Scan for the cell matching the given text and deliver its (x, y) coordinate at center. 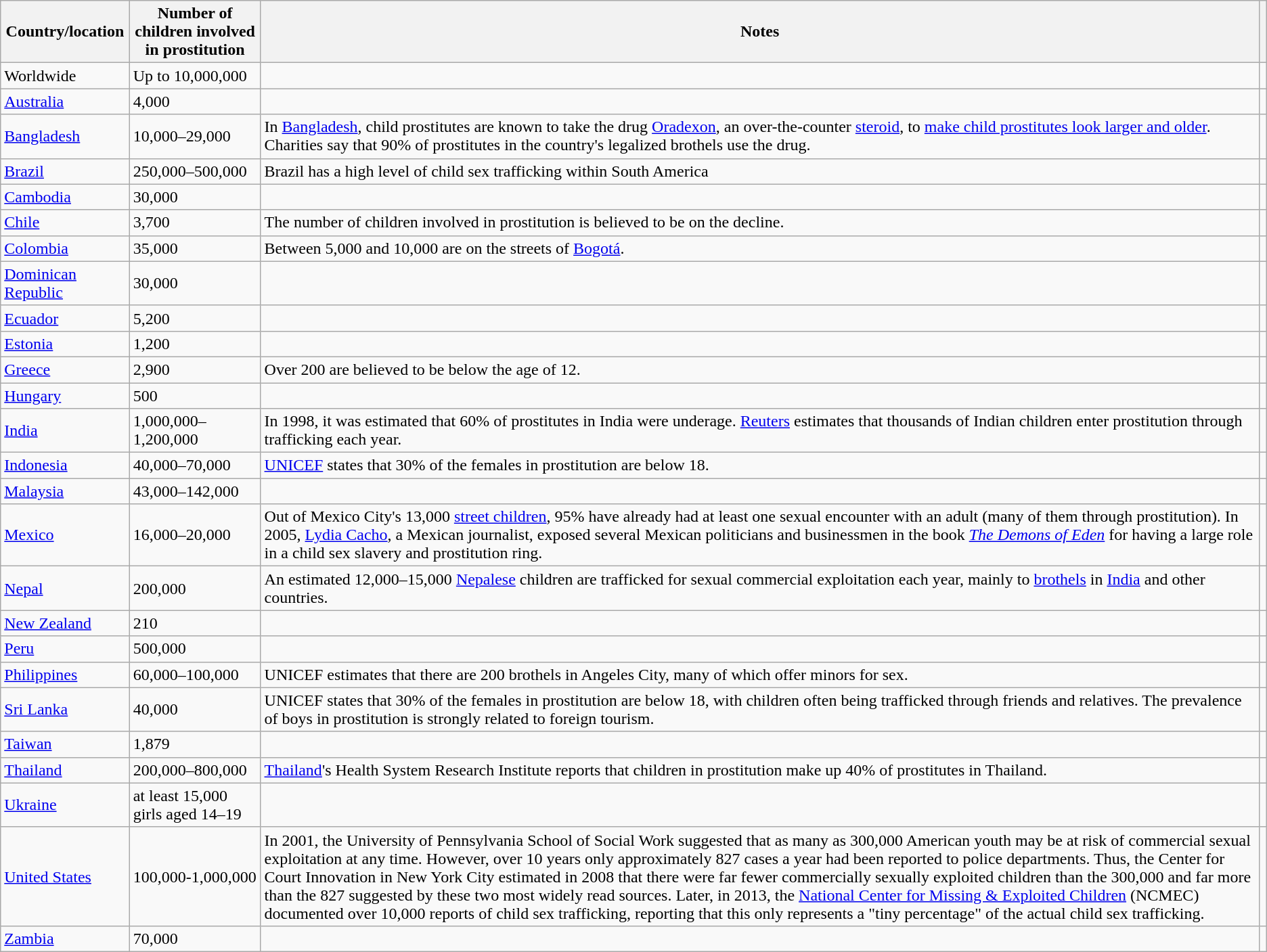
Dominican Republic (65, 283)
Brazil has a high level of child sex trafficking within South America (759, 171)
Sri Lanka (65, 709)
The number of children involved in prostitution is believed to be on the decline. (759, 223)
Australia (65, 101)
16,000–20,000 (195, 535)
Thailand (65, 770)
UNICEF estimates that there are 200 brothels in Angeles City, many of which offer minors for sex. (759, 675)
1,000,000–1,200,000 (195, 430)
3,700 (195, 223)
Worldwide (65, 76)
60,000–100,000 (195, 675)
Nepal (65, 589)
100,000-1,000,000 (195, 876)
40,000–70,000 (195, 466)
Cambodia (65, 197)
Colombia (65, 248)
1,200 (195, 344)
210 (195, 623)
Malaysia (65, 491)
43,000–142,000 (195, 491)
5,200 (195, 318)
Bangladesh (65, 137)
500 (195, 396)
500,000 (195, 649)
Greece (65, 369)
Notes (759, 32)
Estonia (65, 344)
4,000 (195, 101)
250,000–500,000 (195, 171)
India (65, 430)
UNICEF states that 30% of the females in prostitution are below 18. (759, 466)
35,000 (195, 248)
Zambia (65, 938)
Number of children involved in prostitution (195, 32)
Indonesia (65, 466)
Philippines (65, 675)
Peru (65, 649)
Country/location (65, 32)
Over 200 are believed to be below the age of 12. (759, 369)
200,000–800,000 (195, 770)
Chile (65, 223)
Hungary (65, 396)
Between 5,000 and 10,000 are on the streets of Bogotá. (759, 248)
Ukraine (65, 805)
Brazil (65, 171)
Ecuador (65, 318)
10,000–29,000 (195, 137)
at least 15,000 girls aged 14–19 (195, 805)
Taiwan (65, 744)
200,000 (195, 589)
Up to 10,000,000 (195, 76)
40,000 (195, 709)
United States (65, 876)
Thailand's Health System Research Institute reports that children in prostitution make up 40% of prostitutes in Thailand. (759, 770)
Mexico (65, 535)
1,879 (195, 744)
70,000 (195, 938)
New Zealand (65, 623)
2,900 (195, 369)
